Identify which cell holds the provided text, then report its [x, y] central coordinate. 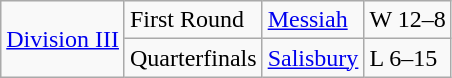
L 6–15 [408, 58]
Salisbury [313, 58]
Quarterfinals [193, 58]
Messiah [313, 20]
Division III [63, 39]
First Round [193, 20]
W 12–8 [408, 20]
